Output the (X, Y) coordinate of the center of the cell containing the given text.  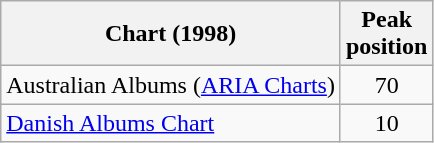
70 (386, 85)
Danish Albums Chart (171, 123)
Australian Albums (ARIA Charts) (171, 85)
10 (386, 123)
Peakposition (386, 34)
Chart (1998) (171, 34)
